Output the [X, Y] coordinate of the center of the cell containing the given text.  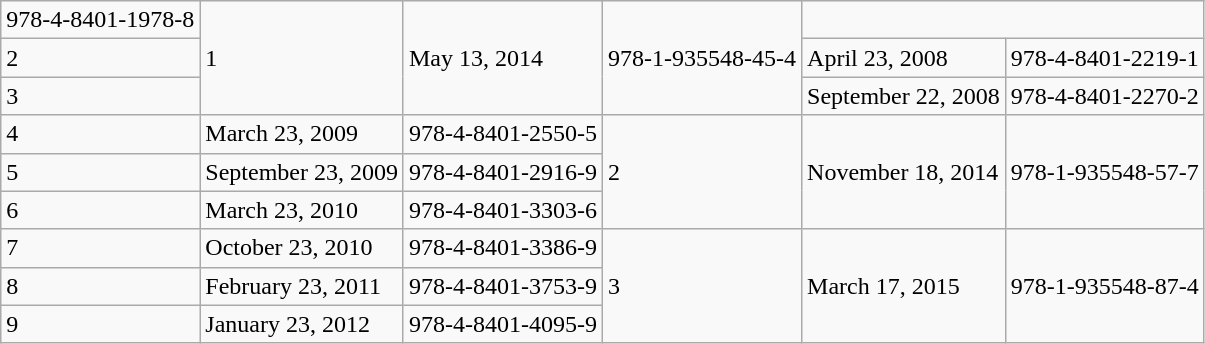
978-4-8401-2270-2 [1104, 96]
March 23, 2010 [302, 210]
978-1-935548-57-7 [1104, 172]
February 23, 2011 [302, 286]
October 23, 2010 [302, 248]
978-4-8401-1978-8 [100, 20]
978-4-8401-2550-5 [502, 134]
1 [302, 58]
7 [100, 248]
978-4-8401-2219-1 [1104, 58]
January 23, 2012 [302, 324]
978-4-8401-3753-9 [502, 286]
5 [100, 172]
March 23, 2009 [302, 134]
8 [100, 286]
May 13, 2014 [502, 58]
6 [100, 210]
April 23, 2008 [904, 58]
978-4-8401-4095-9 [502, 324]
978-4-8401-3303-6 [502, 210]
978-4-8401-2916-9 [502, 172]
March 17, 2015 [904, 286]
978-1-935548-87-4 [1104, 286]
4 [100, 134]
September 23, 2009 [302, 172]
978-1-935548-45-4 [702, 58]
September 22, 2008 [904, 96]
978-4-8401-3386-9 [502, 248]
9 [100, 324]
November 18, 2014 [904, 172]
